Locate the cell with the specified text and output its (X, Y) center coordinate. 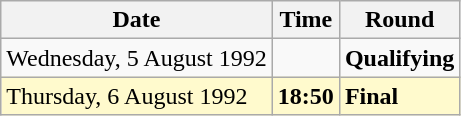
Wednesday, 5 August 1992 (137, 58)
Thursday, 6 August 1992 (137, 96)
Round (399, 20)
Final (399, 96)
Time (306, 20)
Qualifying (399, 58)
Date (137, 20)
18:50 (306, 96)
